Capture the cell that displays the provided text and extract its (X, Y) central coordinate. 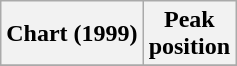
Chart (1999) (72, 34)
Peakposition (189, 34)
